For the text-containing cell, return its midpoint in (x, y) coordinate format. 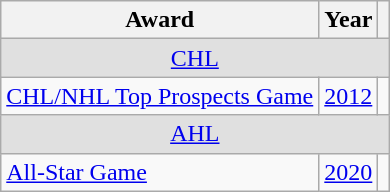
Year (348, 20)
AHL (195, 134)
Award (160, 20)
2012 (348, 96)
2020 (348, 172)
All-Star Game (160, 172)
CHL/NHL Top Prospects Game (160, 96)
CHL (195, 58)
